Extract the (x, y) coordinate from the center of the cell holding the provided text.  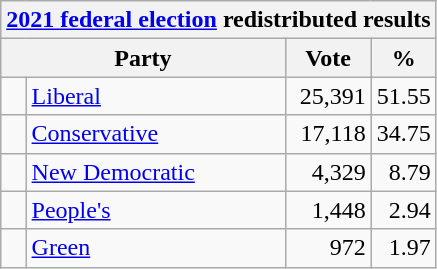
New Democratic (156, 172)
4,329 (328, 172)
Party (143, 58)
Conservative (156, 134)
Green (156, 248)
Vote (328, 58)
51.55 (404, 96)
2.94 (404, 210)
% (404, 58)
17,118 (328, 134)
Liberal (156, 96)
1,448 (328, 210)
2021 federal election redistributed results (218, 20)
1.97 (404, 248)
25,391 (328, 96)
People's (156, 210)
972 (328, 248)
34.75 (404, 134)
8.79 (404, 172)
